For the text-containing cell, return its midpoint in [X, Y] coordinate format. 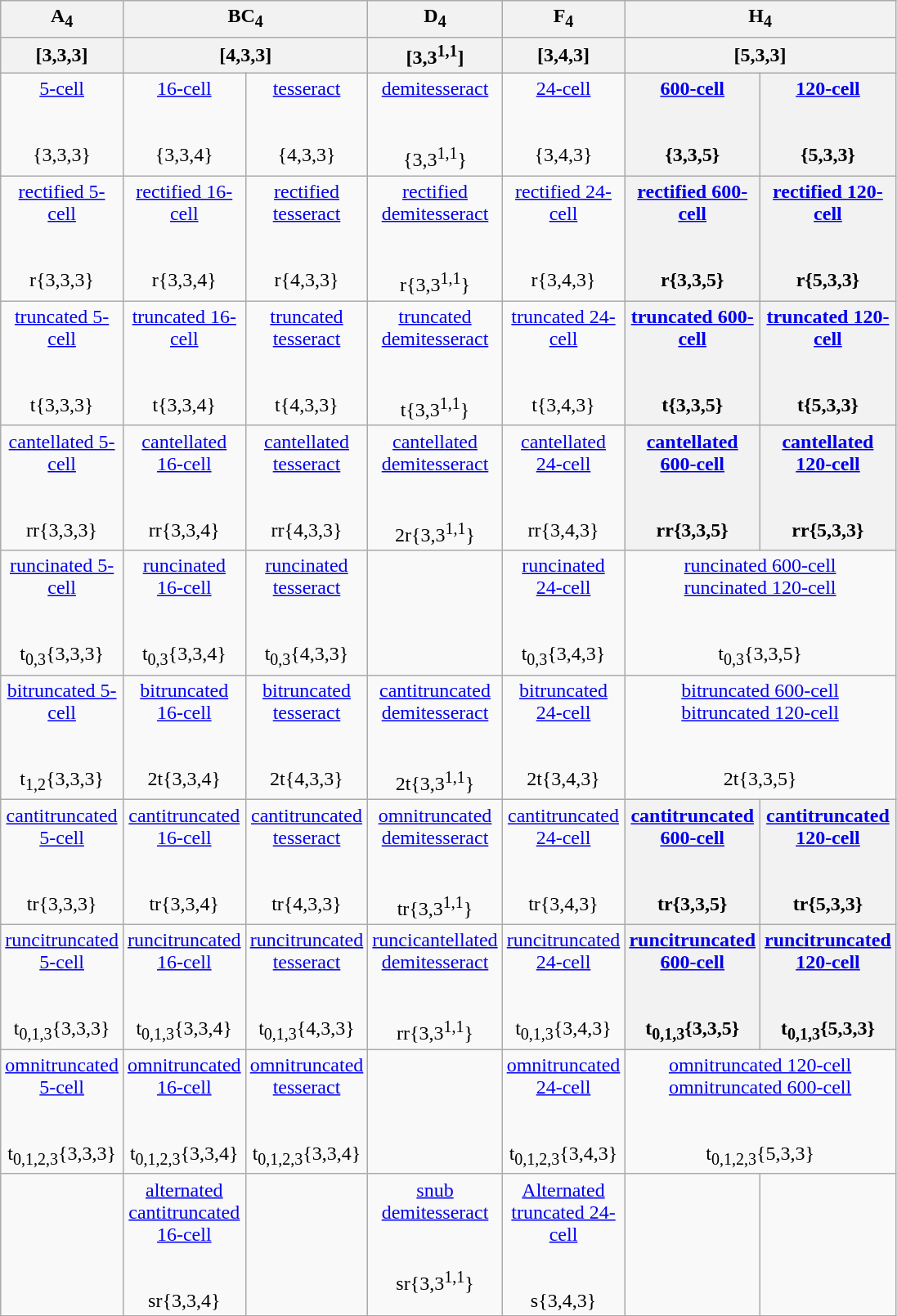
24-cell{3,4,3} [563, 125]
D4 [435, 19]
runcinated 16-cellt0,3{3,3,4} [184, 613]
16-cell{3,3,4} [184, 125]
cantellated 24-cellrr{3,4,3} [563, 487]
truncated 24-cellt{3,4,3} [563, 363]
runcitruncated tesseractt0,1,3{4,3,3} [307, 986]
bitruncated 600-cellbitruncated 120-cell2t{3,3,5} [760, 738]
[3,3,3] [62, 56]
[4,3,3] [245, 56]
bitruncated tesseract2t{4,3,3} [307, 738]
runcinated tesseractt0,3{4,3,3} [307, 613]
H4 [760, 19]
rectified tesseractr{4,3,3} [307, 239]
runcicantellated demitesseractrr{3,31,1} [435, 986]
bitruncated 5-cellt1,2{3,3,3} [62, 738]
rectified 120-cellr{5,3,3} [828, 239]
120-cell{5,3,3} [828, 125]
cantitruncated demitesseract2t{3,31,1} [435, 738]
cantellated 120-cellrr{5,3,3} [828, 487]
cantellated 16-cellrr{3,3,4} [184, 487]
rectified demitesseractr{3,31,1} [435, 239]
runcitruncated 120-cellt0,1,3{5,3,3} [828, 986]
bitruncated 24-cell2t{3,4,3} [563, 738]
600-cell{3,3,5} [693, 125]
omnitruncated 16-cellt0,1,2,3{3,3,4} [184, 1112]
runcitruncated 5-cell t0,1,3{3,3,3} [62, 986]
cantitruncated 600-celltr{3,3,5} [693, 862]
Alternated truncated 24-cells{3,4,3} [563, 1245]
cantitruncated 5-celltr{3,3,3} [62, 862]
runcinated 600-cellruncinated 120-cellt0,3{3,3,5} [760, 613]
cantellated tesseractrr{4,3,3} [307, 487]
bitruncated 16-cell2t{3,3,4} [184, 738]
truncated 16-cellt{3,3,4} [184, 363]
runcinated 5-cellt0,3{3,3,3} [62, 613]
cantitruncated 120-celltr{5,3,3} [828, 862]
omnitruncated 120-cellomnitruncated 600-cellt0,1,2,3{5,3,3} [760, 1112]
BC4 [245, 19]
A4 [62, 19]
[3,4,3] [563, 56]
demitesseract{3,31,1} [435, 125]
[3,31,1] [435, 56]
alternated cantitruncated 16-cellsr{3,3,4} [184, 1245]
runcinated 24-cellt0,3{3,4,3} [563, 613]
truncated tesseractt{4,3,3} [307, 363]
omnitruncated tesseractt0,1,2,3{3,3,4} [307, 1112]
truncated 600-cellt{3,3,5} [693, 363]
cantitruncated 16-celltr{3,3,4} [184, 862]
rectified 600-cellr{3,3,5} [693, 239]
rectified 24-cellr{3,4,3} [563, 239]
rectified 16-cellr{3,3,4} [184, 239]
omnitruncated 24-cellt0,1,2,3{3,4,3} [563, 1112]
snub demitesseractsr{3,31,1} [435, 1245]
tesseract{4,3,3} [307, 125]
truncated demitesseractt{3,31,1} [435, 363]
[5,3,3] [760, 56]
runcitruncated 16-cellt0,1,3{3,3,4} [184, 986]
cantellated 600-cellrr{3,3,5} [693, 487]
truncated 5-cellt{3,3,3} [62, 363]
cantellated demitesseract2r{3,31,1} [435, 487]
runcitruncated 24-cellt0,1,3{3,4,3} [563, 986]
F4 [563, 19]
5-cell{3,3,3} [62, 125]
cantitruncated tesseracttr{4,3,3} [307, 862]
omnitruncated 5-cellt0,1,2,3{3,3,3} [62, 1112]
cantellated 5-cellrr{3,3,3} [62, 487]
omnitruncated demitesseracttr{3,31,1} [435, 862]
truncated 120-cellt{5,3,3} [828, 363]
cantitruncated 24-celltr{3,4,3} [563, 862]
rectified 5-cellr{3,3,3} [62, 239]
runcitruncated 600-cellt0,1,3{3,3,5} [693, 986]
